Detect which cell encompasses the target text, then output its (X, Y) center coordinate. 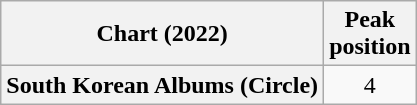
South Korean Albums (Circle) (162, 85)
Peakposition (370, 34)
4 (370, 85)
Chart (2022) (162, 34)
